Pinpoint the cell where the given text exists, returning its [x, y] midpoint coordinate. 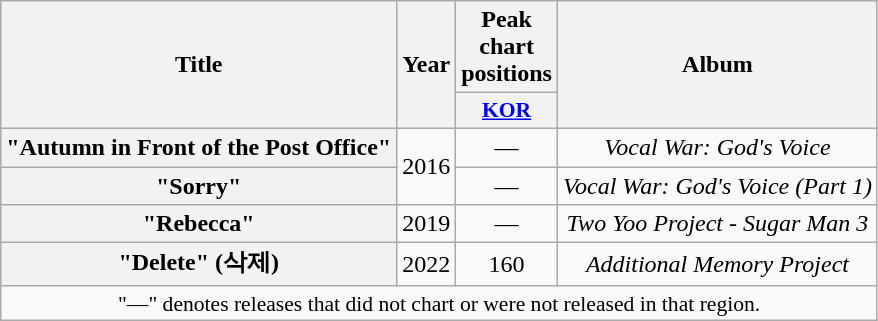
"Autumn in Front of the Post Office" [199, 147]
Additional Memory Project [717, 264]
Album [717, 65]
"Delete" (삭제) [199, 264]
"Sorry" [199, 185]
Vocal War: God's Voice (Part 1) [717, 185]
Vocal War: God's Voice [717, 147]
2016 [426, 166]
Title [199, 65]
160 [507, 264]
Two Yoo Project - Sugar Man 3 [717, 224]
KOR [507, 111]
2022 [426, 264]
"Rebecca" [199, 224]
Peak chart positions [507, 47]
"—" denotes releases that did not chart or were not released in that region. [440, 303]
Year [426, 65]
2019 [426, 224]
